Output the [X, Y] coordinate of the center of the cell containing the given text.  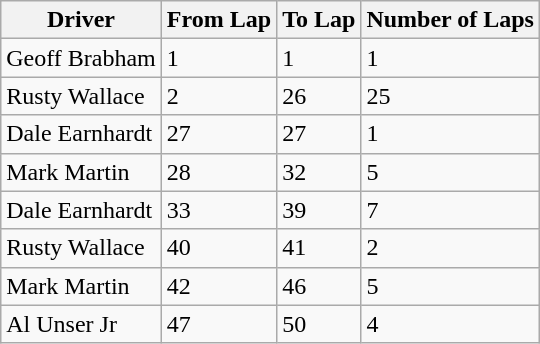
7 [450, 210]
28 [218, 172]
From Lap [218, 20]
40 [218, 248]
Number of Laps [450, 20]
46 [319, 286]
41 [319, 248]
32 [319, 172]
42 [218, 286]
33 [218, 210]
50 [319, 324]
26 [319, 96]
To Lap [319, 20]
Driver [82, 20]
39 [319, 210]
25 [450, 96]
47 [218, 324]
Geoff Brabham [82, 58]
4 [450, 324]
Al Unser Jr [82, 324]
